Locate the cell with the specified text and output its (X, Y) center coordinate. 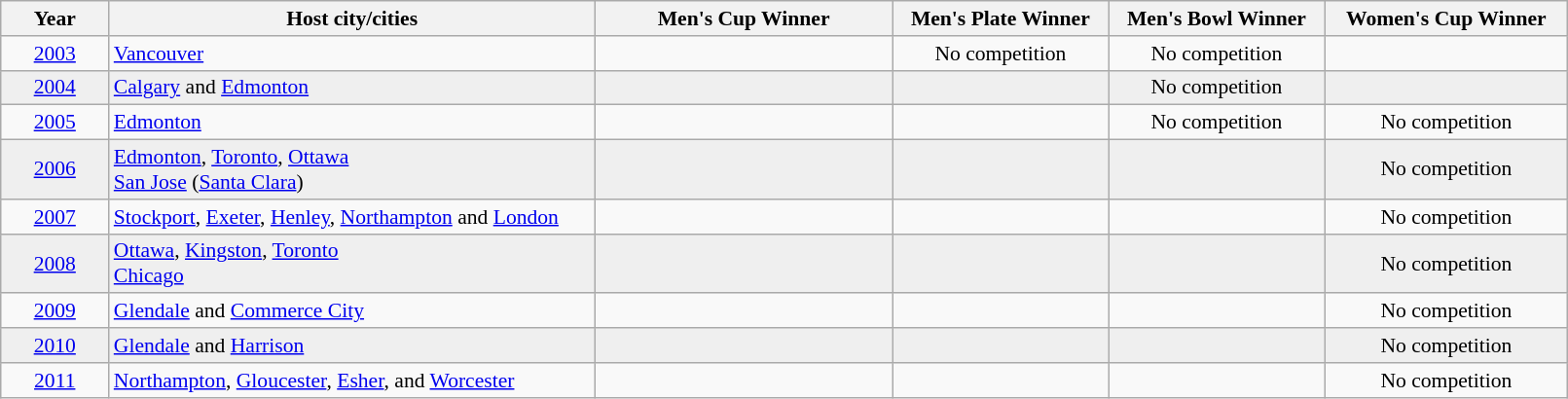
Northampton, Gloucester, Esher, and Worcester (352, 381)
Women's Cup Winner (1446, 18)
2004 (55, 88)
Edmonton (352, 123)
Glendale and Harrison (352, 345)
2006 (55, 169)
Host city/cities (352, 18)
2011 (55, 381)
Stockport, Exeter, Henley, Northampton and London (352, 217)
2008 (55, 263)
Glendale and Commerce City (352, 311)
2009 (55, 311)
2010 (55, 345)
Edmonton, Toronto, Ottawa San Jose (Santa Clara) (352, 169)
Ottawa, Kingston, Toronto Chicago (352, 263)
Vancouver (352, 54)
2007 (55, 217)
Men's Cup Winner (744, 18)
2005 (55, 123)
Men's Plate Winner (1001, 18)
Year (55, 18)
Calgary and Edmonton (352, 88)
Men's Bowl Winner (1217, 18)
2003 (55, 54)
